Determine the (X, Y) coordinate at the center of the cell enclosing the given text.  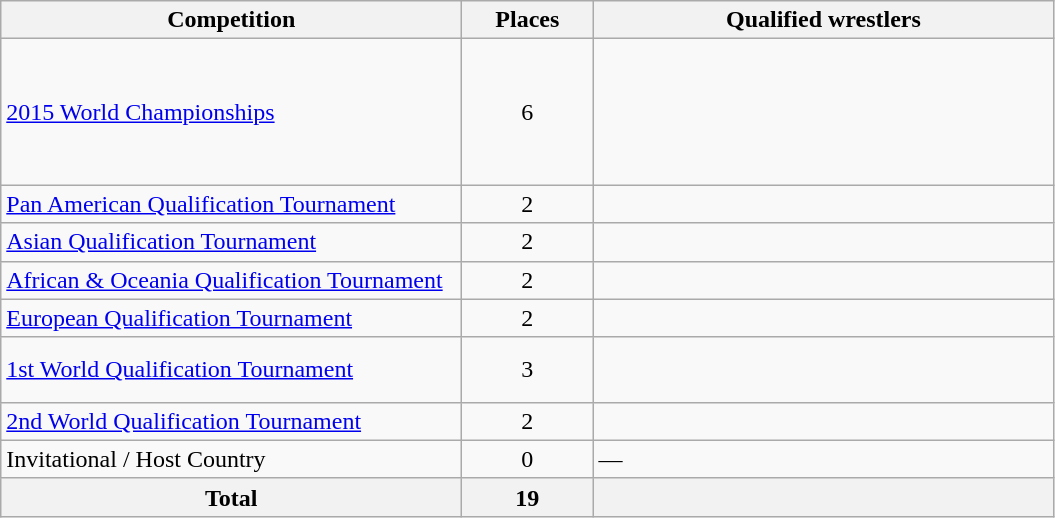
2015 World Championships (232, 112)
Pan American Qualification Tournament (232, 204)
Qualified wrestlers (824, 20)
2nd World Qualification Tournament (232, 421)
3 (528, 370)
Competition (232, 20)
0 (528, 459)
Asian Qualification Tournament (232, 242)
Total (232, 497)
6 (528, 112)
19 (528, 497)
African & Oceania Qualification Tournament (232, 280)
Invitational / Host Country (232, 459)
Places (528, 20)
— (824, 459)
European Qualification Tournament (232, 318)
1st World Qualification Tournament (232, 370)
